Return the (x, y) coordinate for the center point of the cell that contains the specified text.  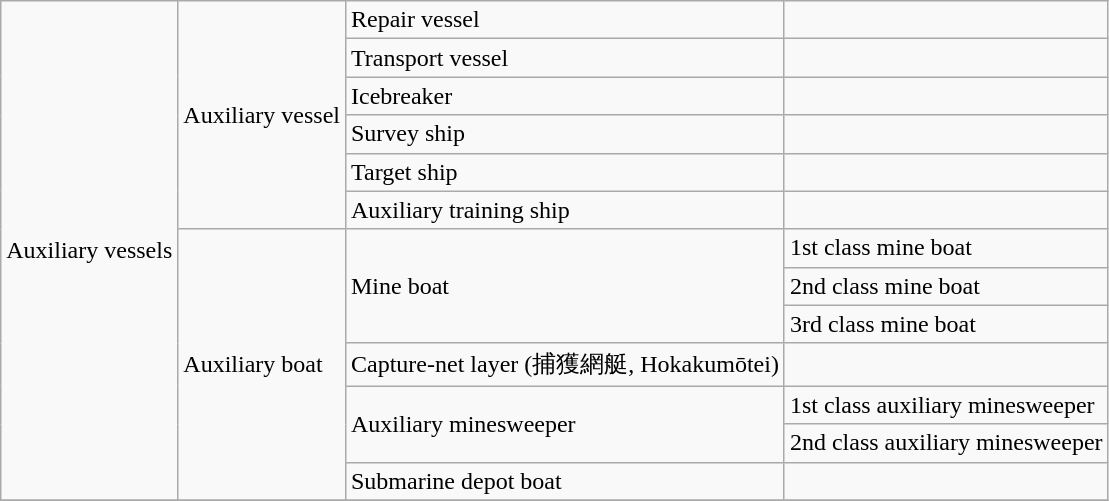
Target ship (564, 172)
Auxiliary vessel (262, 115)
Survey ship (564, 134)
Submarine depot boat (564, 481)
Auxiliary minesweeper (564, 424)
Auxiliary boat (262, 364)
1st class mine boat (946, 248)
2nd class mine boat (946, 286)
Auxiliary training ship (564, 210)
1st class auxiliary minesweeper (946, 405)
Icebreaker (564, 96)
2nd class auxiliary minesweeper (946, 443)
Repair vessel (564, 20)
3rd class mine boat (946, 324)
Transport vessel (564, 58)
Mine boat (564, 286)
Auxiliary vessels (90, 250)
Capture-net layer (捕獲網艇, Hokakumōtei) (564, 364)
